Capture the cell that displays the provided text and extract its [X, Y] central coordinate. 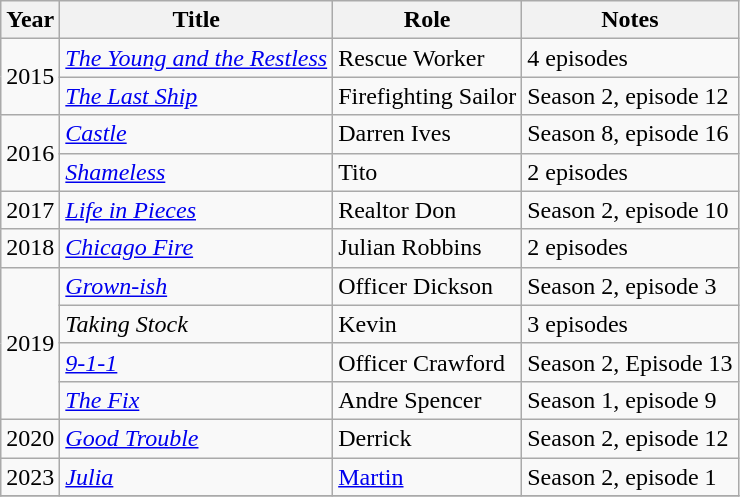
Julia [196, 477]
Role [428, 20]
Officer Crawford [428, 362]
Officer Dickson [428, 286]
Derrick [428, 438]
Darren Ives [428, 134]
Season 1, episode 9 [630, 400]
Taking Stock [196, 324]
Andre Spencer [428, 400]
Season 8, episode 16 [630, 134]
3 episodes [630, 324]
2017 [30, 210]
The Fix [196, 400]
Good Trouble [196, 438]
Season 2, episode 10 [630, 210]
4 episodes [630, 58]
Chicago Fire [196, 248]
2018 [30, 248]
2015 [30, 77]
Shameless [196, 172]
Julian Robbins [428, 248]
Life in Pieces [196, 210]
The Last Ship [196, 96]
Realtor Don [428, 210]
Notes [630, 20]
Rescue Worker [428, 58]
The Young and the Restless [196, 58]
Title [196, 20]
2019 [30, 343]
Tito [428, 172]
Grown-ish [196, 286]
2023 [30, 477]
Firefighting Sailor [428, 96]
Martin [428, 477]
Season 2, episode 1 [630, 477]
Kevin [428, 324]
2016 [30, 153]
Season 2, episode 3 [630, 286]
2020 [30, 438]
Year [30, 20]
9-1-1 [196, 362]
Season 2, Episode 13 [630, 362]
Castle [196, 134]
